Determine the (X, Y) coordinate at the center of the cell enclosing the given text.  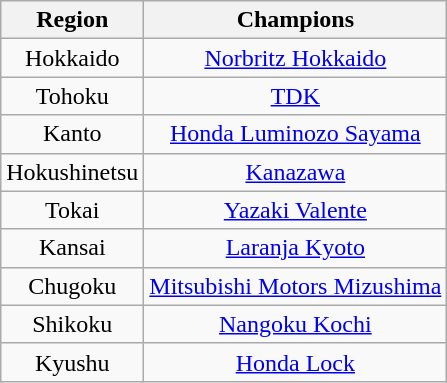
Laranja Kyoto (296, 248)
Yazaki Valente (296, 210)
Honda Luminozo Sayama (296, 134)
TDK (296, 96)
Tohoku (72, 96)
Chugoku (72, 286)
Tokai (72, 210)
Kanazawa (296, 172)
Honda Lock (296, 362)
Kanto (72, 134)
Region (72, 20)
Nangoku Kochi (296, 324)
Kyushu (72, 362)
Mitsubishi Motors Mizushima (296, 286)
Hokushinetsu (72, 172)
Shikoku (72, 324)
Kansai (72, 248)
Norbritz Hokkaido (296, 58)
Champions (296, 20)
Hokkaido (72, 58)
